Extract the (x, y) coordinate from the center of the cell holding the provided text.  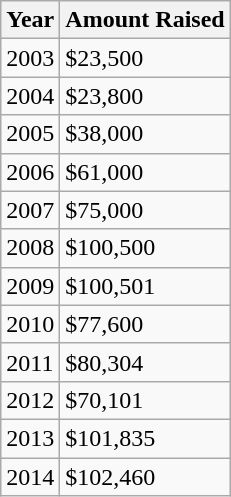
2014 (30, 477)
2010 (30, 324)
$61,000 (145, 172)
$102,460 (145, 477)
$100,501 (145, 286)
$75,000 (145, 210)
2013 (30, 438)
2011 (30, 362)
2012 (30, 400)
$77,600 (145, 324)
$23,800 (145, 96)
$100,500 (145, 248)
2008 (30, 248)
2004 (30, 96)
Amount Raised (145, 20)
2007 (30, 210)
2009 (30, 286)
2006 (30, 172)
$101,835 (145, 438)
2003 (30, 58)
Year (30, 20)
2005 (30, 134)
$23,500 (145, 58)
$70,101 (145, 400)
$80,304 (145, 362)
$38,000 (145, 134)
